Pinpoint the cell where the given text exists, returning its (x, y) midpoint coordinate. 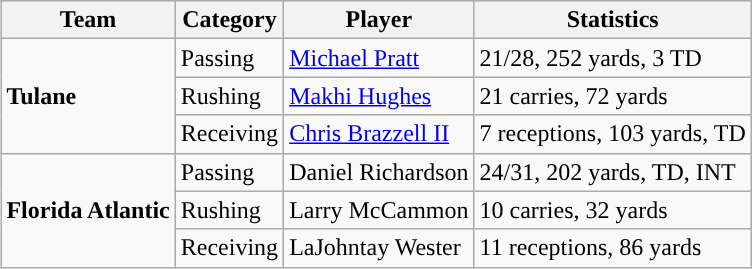
11 receptions, 86 yards (612, 248)
Tulane (88, 96)
21 carries, 72 yards (612, 96)
Michael Pratt (379, 58)
Team (88, 20)
Category (229, 20)
Makhi Hughes (379, 96)
Daniel Richardson (379, 172)
Chris Brazzell II (379, 134)
7 receptions, 103 yards, TD (612, 134)
Player (379, 20)
Statistics (612, 20)
24/31, 202 yards, TD, INT (612, 172)
10 carries, 32 yards (612, 210)
Florida Atlantic (88, 210)
21/28, 252 yards, 3 TD (612, 58)
Larry McCammon (379, 210)
LaJohntay Wester (379, 248)
